Locate the cell with the specified text and output its [X, Y] center coordinate. 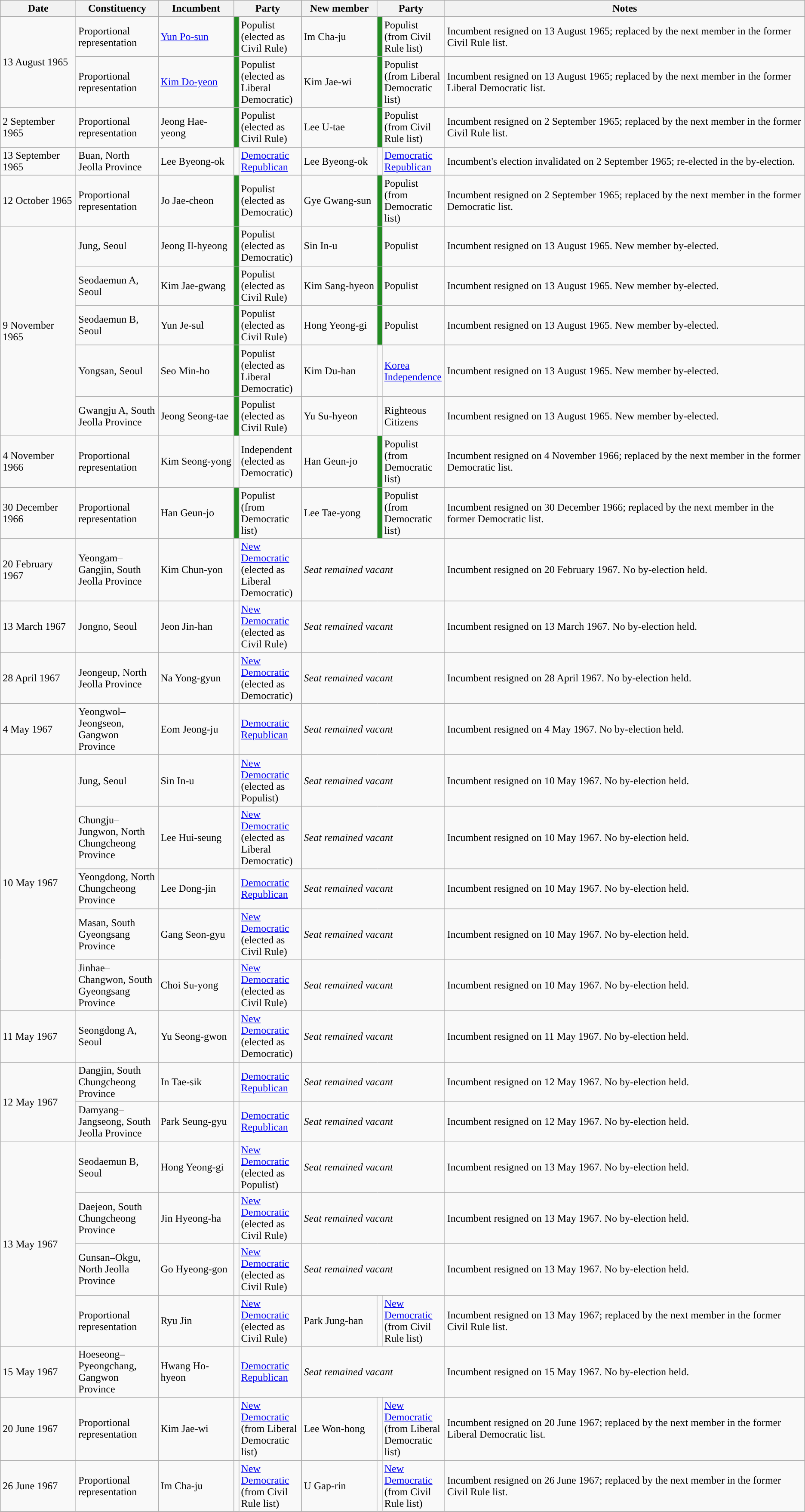
Yeongdong, North Chungcheong Province [117, 889]
Independent (elected as Democratic) [270, 461]
Jeon Jin-han [196, 627]
U Gap-rin [339, 1486]
Incumbent resigned on 13 May 1967; replaced by the next member in the former Civil Rule list. [624, 1321]
12 October 1965 [38, 200]
Lee Dong-jin [196, 889]
15 May 1967 [38, 1372]
Lee Tae-yong [339, 513]
Incumbent resigned on 2 September 1965; replaced by the next member in the former Democratic list. [624, 200]
13 March 1967 [38, 627]
Yongsan, Seoul [117, 371]
20 June 1967 [38, 1429]
In Tae-sik [196, 1082]
Kim Do-yeon [196, 82]
Yeongam–Gangjin, South Jeolla Province [117, 570]
Daejeon, South Chungcheong Province [117, 1218]
Jeongeup, North Jeolla Province [117, 678]
Incumbent resigned on 20 June 1967; replaced by the next member in the former Liberal Democratic list. [624, 1429]
Yun Po-sun [196, 37]
13 May 1967 [38, 1244]
Jin Hyeong-ha [196, 1218]
Go Hyeong-gon [196, 1269]
4 May 1967 [38, 730]
Masan, South Gyeongsang Province [117, 934]
4 November 1966 [38, 461]
Gwangju A, South Jeolla Province [117, 416]
11 May 1967 [38, 1037]
Hoeseong–Pyeongchang, Gangwon Province [117, 1372]
Korea Independence [413, 371]
13 August 1965 [38, 62]
30 December 1966 [38, 513]
Incumbent resigned on 13 August 1965; replaced by the next member in the former Civil Rule list. [624, 37]
Kim Chun-yon [196, 570]
Incumbent resigned on 26 June 1967; replaced by the next member in the former Civil Rule list. [624, 1486]
Eom Jeong-ju [196, 730]
Incumbent resigned on 13 March 1967. No by-election held. [624, 627]
Notes [624, 9]
Constituency [117, 9]
Damyang–Jangseong, South Jeolla Province [117, 1121]
26 June 1967 [38, 1486]
Kim Du-han [339, 371]
10 May 1967 [38, 883]
Lee Hui-seung [196, 838]
Jeong Hae-yeong [196, 127]
Yun Je-sul [196, 325]
Jongno, Seoul [117, 627]
28 April 1967 [38, 678]
Incumbent resigned on 11 May 1967. No by-election held. [624, 1037]
Park Jung-han [339, 1321]
Gye Gwang-sun [339, 200]
Populist (from Liberal Democratic list) [413, 82]
Chungju–Jungwon, North Chungcheong Province [117, 838]
Incumbent resigned on 4 May 1967. No by-election held. [624, 730]
Seongdong A, Seoul [117, 1037]
Yu Su-hyeon [339, 416]
Park Seung-gyu [196, 1121]
Gang Seon-gyu [196, 934]
Incumbent resigned on 30 December 1966; replaced by the next member in the former Democratic list. [624, 513]
9 November 1965 [38, 331]
Buan, North Jeolla Province [117, 161]
Incumbent resigned on 28 April 1967. No by-election held. [624, 678]
Incumbent resigned on 20 February 1967. No by-election held. [624, 570]
Jo Jae-cheon [196, 200]
Jeong Il-hyeong [196, 246]
Incumbent [196, 9]
Yeongwol–Jeongseon, Gangwon Province [117, 730]
12 May 1967 [38, 1102]
Jeong Seong-tae [196, 416]
Incumbent resigned on 4 November 1966; replaced by the next member in the former Democratic list. [624, 461]
New member [339, 9]
Incumbent resigned on 13 August 1965; replaced by the next member in the former Liberal Democratic list. [624, 82]
Dangjin, South Chungcheong Province [117, 1082]
Choi Su-yong [196, 985]
Na Yong-gyun [196, 678]
Righteous Citizens [413, 416]
Jinhae–Changwon, South Gyeongsang Province [117, 985]
Incumbent resigned on 2 September 1965; replaced by the next member in the former Civil Rule list. [624, 127]
Kim Seong-yong [196, 461]
Kim Sang-hyeon [339, 286]
Lee U-tae [339, 127]
Ryu Jin [196, 1321]
2 September 1965 [38, 127]
Yu Seong-gwon [196, 1037]
Incumbent resigned on 15 May 1967. No by-election held. [624, 1372]
Lee Won-hong [339, 1429]
Date [38, 9]
Seodaemun A, Seoul [117, 286]
Kim Jae-gwang [196, 286]
Gunsan–Okgu, North Jeolla Province [117, 1269]
13 September 1965 [38, 161]
Incumbent's election invalidated on 2 September 1965; re-elected in the by-election. [624, 161]
Seo Min-ho [196, 371]
20 February 1967 [38, 570]
Hwang Ho-hyeon [196, 1372]
